Search for the cell housing the specified text and yield its (x, y) center coordinate. 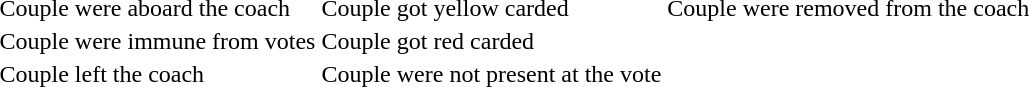
Couple got red carded (492, 41)
